Return (X, Y) of the center of cell containing provided text 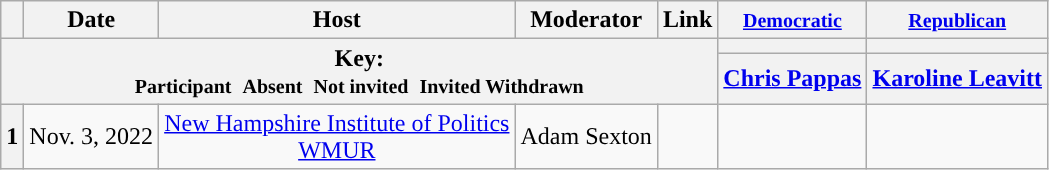
Date (92, 20)
Host (337, 20)
Nov. 3, 2022 (92, 136)
Republican (958, 20)
1 (12, 136)
Chris Pappas (792, 78)
Moderator (586, 20)
Key: Participant Absent Not invited Invited Withdrawn (360, 72)
Link (687, 20)
Democratic (792, 20)
Adam Sexton (586, 136)
New Hampshire Institute of PoliticsWMUR (337, 136)
Karoline Leavitt (958, 78)
